Provide the [x, y] coordinate of the cell's center where the given text is located.  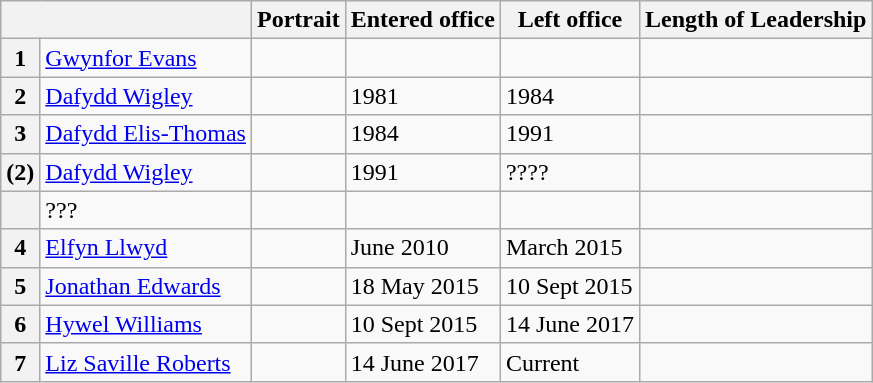
Dafydd Elis-Thomas [146, 134]
Left office [570, 20]
Elfyn Llwyd [146, 248]
March 2015 [570, 248]
Entered office [422, 20]
4 [20, 248]
Liz Saville Roberts [146, 362]
2 [20, 96]
(2) [20, 172]
Jonathan Edwards [146, 286]
Hywel Williams [146, 324]
Gwynfor Evans [146, 58]
???? [570, 172]
??? [146, 210]
Current [570, 362]
June 2010 [422, 248]
5 [20, 286]
1 [20, 58]
3 [20, 134]
18 May 2015 [422, 286]
7 [20, 362]
Length of Leadership [755, 20]
1981 [422, 96]
Portrait [298, 20]
6 [20, 324]
